Capture the cell that displays the provided text and extract its [x, y] central coordinate. 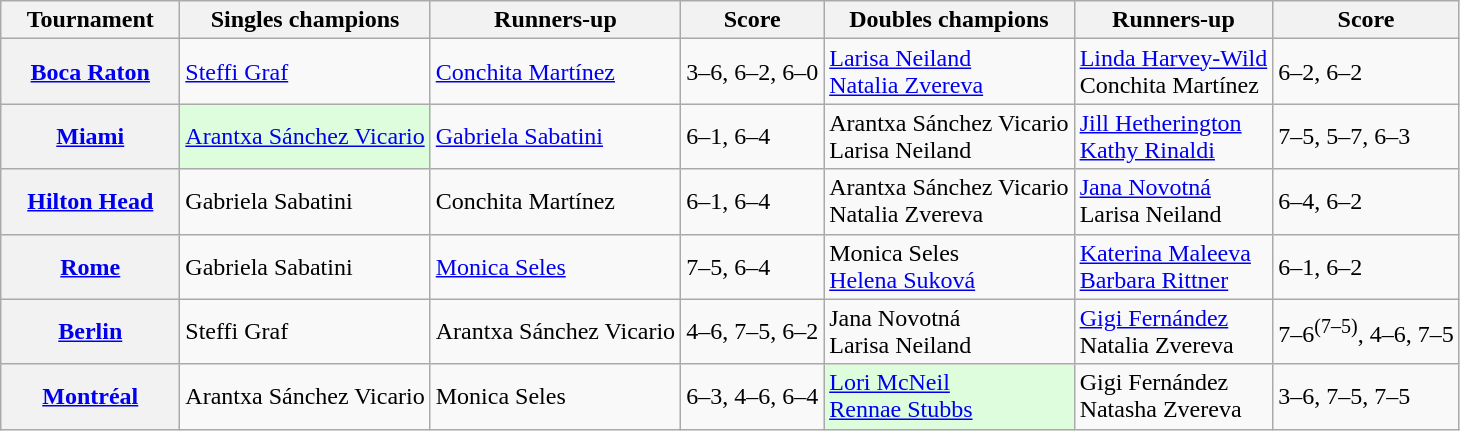
Gigi Fernández Natalia Zvereva [1174, 332]
Arantxa Sánchez Vicario Larisa Neiland [949, 136]
6–1, 6–2 [1366, 266]
Gigi Fernández Natasha Zvereva [1174, 396]
Montréal [90, 396]
6–4, 6–2 [1366, 202]
Miami [90, 136]
7–5, 5–7, 6–3 [1366, 136]
7–6(7–5), 4–6, 7–5 [1366, 332]
Boca Raton [90, 72]
Linda Harvey-Wild Conchita Martínez [1174, 72]
7–5, 6–4 [752, 266]
Larisa Neiland Natalia Zvereva [949, 72]
Katerina Maleeva Barbara Rittner [1174, 266]
Lori McNeil Rennae Stubbs [949, 396]
6–2, 6–2 [1366, 72]
Hilton Head [90, 202]
6–3, 4–6, 6–4 [752, 396]
Arantxa Sánchez Vicario Natalia Zvereva [949, 202]
3–6, 6–2, 6–0 [752, 72]
Tournament [90, 20]
3–6, 7–5, 7–5 [1366, 396]
Berlin [90, 332]
Rome [90, 266]
Jill Hetherington Kathy Rinaldi [1174, 136]
Singles champions [305, 20]
Doubles champions [949, 20]
4–6, 7–5, 6–2 [752, 332]
Monica Seles Helena Suková [949, 266]
